Capture the cell that displays the provided text and extract its [X, Y] central coordinate. 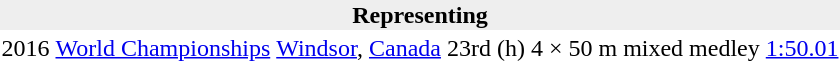
Representing [420, 15]
